Pinpoint the cell where the given text exists, returning its [x, y] midpoint coordinate. 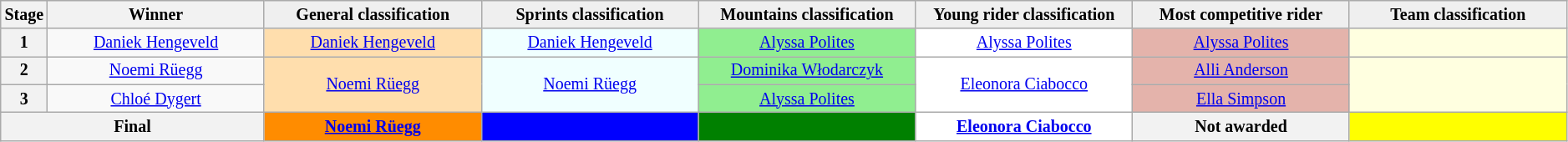
Not awarded [1241, 127]
Sprints classification [590, 15]
3 [24, 99]
Stage [24, 15]
Alli Anderson [1241, 70]
General classification [373, 15]
Team classification [1458, 15]
Winner [155, 15]
2 [24, 70]
Mountains classification [807, 15]
Young rider classification [1024, 15]
Chloé Dygert [155, 99]
Most competitive rider [1241, 15]
Dominika Włodarczyk [807, 70]
Ella Simpson [1241, 99]
1 [24, 43]
Final [133, 127]
